Capture the cell that displays the provided text and extract its (X, Y) central coordinate. 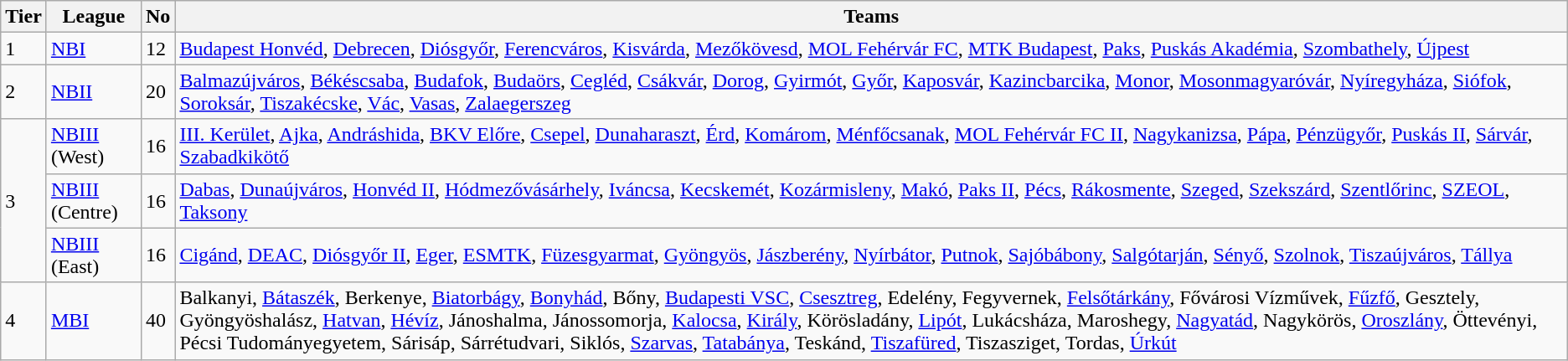
NBIII (West) (94, 146)
40 (157, 321)
1 (23, 49)
League (94, 17)
2 (23, 92)
20 (157, 92)
3 (23, 201)
Teams (871, 17)
NBII (94, 92)
Tier (23, 17)
Budapest Honvéd, Debrecen, Diósgyőr, Ferencváros, Kisvárda, Mezőkövesd, MOL Fehérvár FC, MTK Budapest, Paks, Puskás Akadémia, Szombathely, Újpest (871, 49)
NBIII (Centre) (94, 201)
4 (23, 321)
12 (157, 49)
No (157, 17)
NBI (94, 49)
MBI (94, 321)
NBIII (East) (94, 255)
